Find where the given text appears and provide that cell's center as (x, y) coordinate. 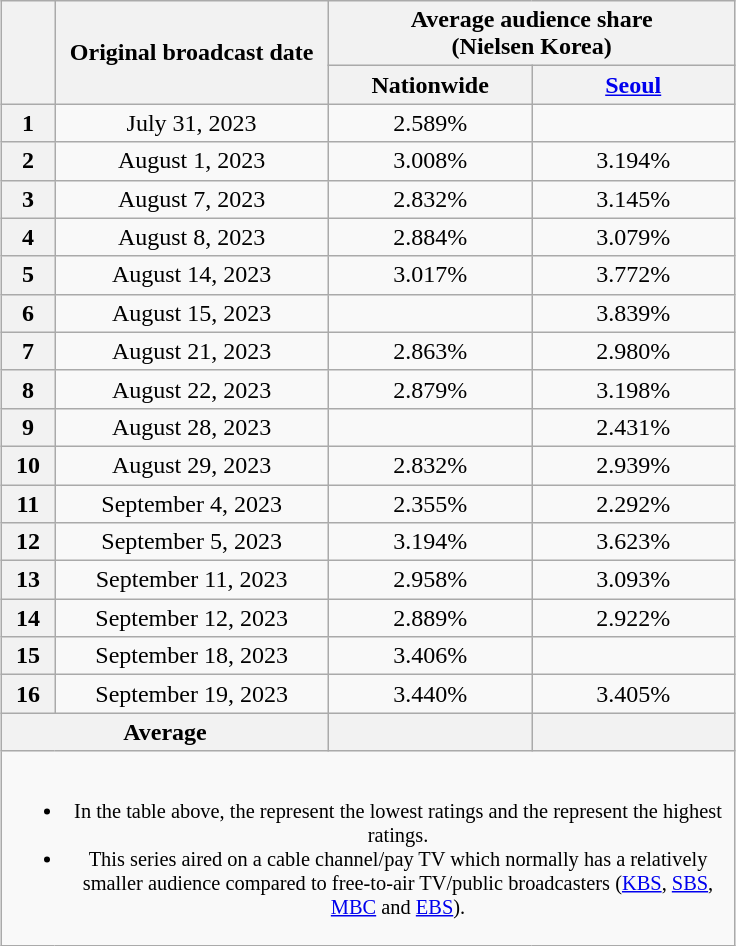
2.355% (430, 503)
August 22, 2023 (192, 389)
3.623% (634, 542)
August 21, 2023 (192, 351)
August 14, 2023 (192, 275)
7 (28, 351)
16 (28, 694)
2.863% (430, 351)
2.431% (634, 427)
August 1, 2023 (192, 161)
3.440% (430, 694)
August 28, 2023 (192, 427)
Seoul (634, 85)
September 19, 2023 (192, 694)
5 (28, 275)
August 15, 2023 (192, 313)
3.145% (634, 199)
3.017% (430, 275)
3.079% (634, 237)
Average audience share(Nielsen Korea) (532, 34)
3.406% (430, 656)
1 (28, 123)
2.939% (634, 465)
12 (28, 542)
8 (28, 389)
13 (28, 580)
Nationwide (430, 85)
4 (28, 237)
2 (28, 161)
2.889% (430, 618)
August 8, 2023 (192, 237)
10 (28, 465)
August 7, 2023 (192, 199)
6 (28, 313)
14 (28, 618)
15 (28, 656)
3.008% (430, 161)
3.093% (634, 580)
3 (28, 199)
3.198% (634, 389)
September 12, 2023 (192, 618)
9 (28, 427)
2.958% (430, 580)
2.589% (430, 123)
2.884% (430, 237)
September 5, 2023 (192, 542)
July 31, 2023 (192, 123)
September 18, 2023 (192, 656)
Average (164, 732)
2.980% (634, 351)
Original broadcast date (192, 52)
September 11, 2023 (192, 580)
11 (28, 503)
2.879% (430, 389)
3.772% (634, 275)
2.922% (634, 618)
2.292% (634, 503)
3.839% (634, 313)
August 29, 2023 (192, 465)
3.405% (634, 694)
September 4, 2023 (192, 503)
